Scan for the cell matching the given text and deliver its (x, y) coordinate at center. 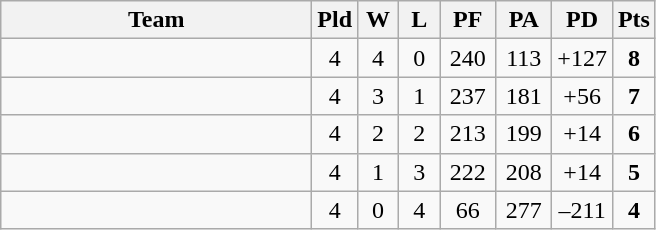
237 (468, 96)
8 (634, 58)
181 (524, 96)
+127 (582, 58)
L (420, 20)
208 (524, 172)
199 (524, 134)
113 (524, 58)
240 (468, 58)
W (378, 20)
Pts (634, 20)
7 (634, 96)
6 (634, 134)
–211 (582, 210)
277 (524, 210)
PD (582, 20)
5 (634, 172)
PF (468, 20)
PA (524, 20)
66 (468, 210)
Team (156, 20)
+56 (582, 96)
222 (468, 172)
213 (468, 134)
Pld (335, 20)
